Determine the [X, Y] coordinate at the center of the cell enclosing the given text.  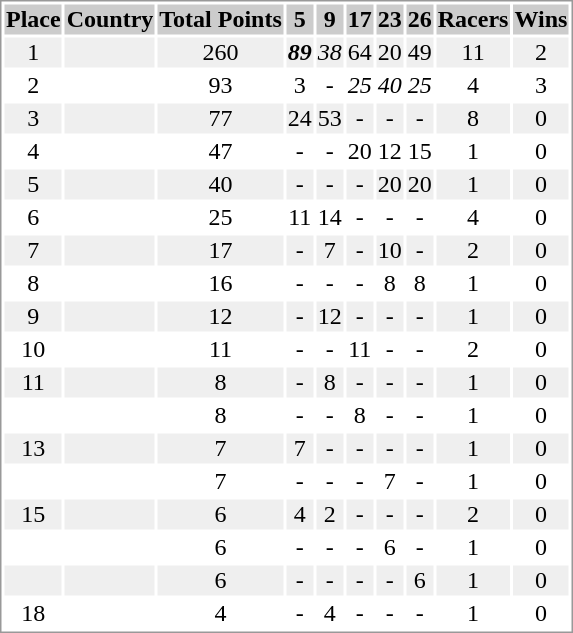
260 [220, 53]
93 [220, 85]
Country [110, 19]
53 [330, 119]
14 [330, 217]
49 [420, 53]
13 [33, 449]
Racers [473, 19]
77 [220, 119]
24 [300, 119]
23 [390, 19]
Total Points [220, 19]
18 [33, 613]
26 [420, 19]
47 [220, 151]
Wins [541, 19]
Place [33, 19]
89 [300, 53]
64 [360, 53]
38 [330, 53]
16 [220, 283]
